Determine the [x, y] coordinate at the center of the cell enclosing the given text.  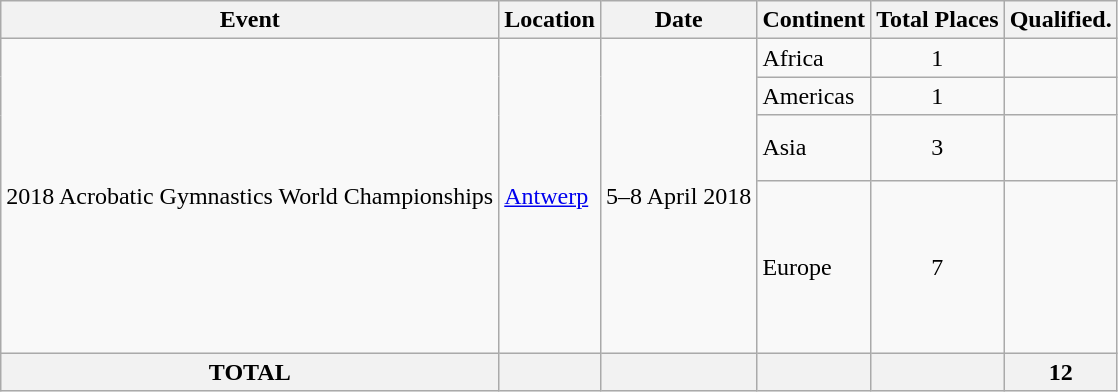
Event [250, 20]
12 [1060, 372]
2018 Acrobatic Gymnastics World Championships [250, 196]
Continent [814, 20]
Africa [814, 58]
3 [938, 148]
5–8 April 2018 [678, 196]
Location [550, 20]
7 [938, 266]
Qualified. [1060, 20]
Europe [814, 266]
Antwerp [550, 196]
Americas [814, 96]
Total Places [938, 20]
Date [678, 20]
Asia [814, 148]
TOTAL [250, 372]
